Return (X, Y) of the center of cell containing provided text 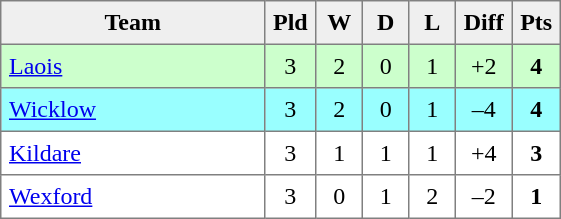
–2 (483, 197)
Wexford (133, 197)
Wicklow (133, 110)
Laois (133, 66)
L (432, 23)
+4 (483, 153)
Team (133, 23)
Pts (536, 23)
Kildare (133, 153)
Diff (483, 23)
+2 (483, 66)
D (385, 23)
–4 (483, 110)
Pld (290, 23)
W (339, 23)
